Extract the (X, Y) coordinate from the center of the cell holding the provided text.  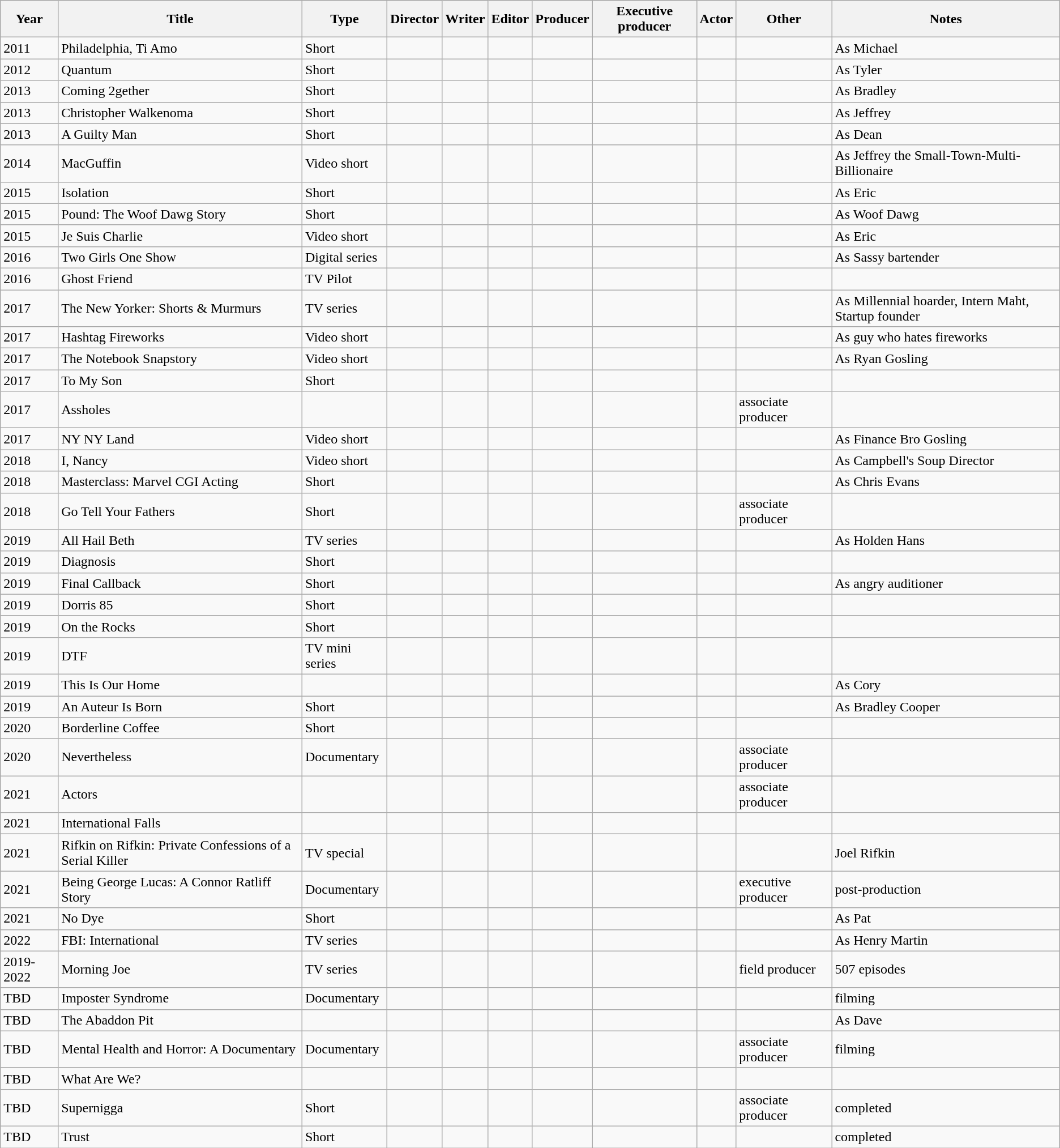
As Sassy bartender (946, 257)
As guy who hates fireworks (946, 338)
executive producer (784, 889)
Quantum (180, 70)
Type (344, 19)
Je Suis Charlie (180, 236)
This Is Our Home (180, 685)
As Bradley (946, 91)
post-production (946, 889)
Hashtag Fireworks (180, 338)
Dorris 85 (180, 605)
Ghost Friend (180, 279)
An Auteur Is Born (180, 706)
As Millennial hoarder, Intern Maht, Startup founder (946, 308)
FBI: International (180, 940)
Notes (946, 19)
Editor (510, 19)
To My Son (180, 381)
Christopher Walkenoma (180, 113)
TV mini series (344, 656)
As Pat (946, 919)
On the Rocks (180, 626)
Rifkin on Rifkin: Private Confessions of a Serial Killer (180, 853)
As Cory (946, 685)
The Abaddon Pit (180, 1020)
As Finance Bro Gosling (946, 439)
No Dye (180, 919)
Supernigga (180, 1108)
Coming 2gether (180, 91)
Other (784, 19)
Actors (180, 794)
Isolation (180, 193)
As Dave (946, 1020)
2022 (29, 940)
As Jeffrey the Small-Town-Multi-Billionaire (946, 163)
As Bradley Cooper (946, 706)
Title (180, 19)
Borderline Coffee (180, 728)
NY NY Land (180, 439)
Diagnosis (180, 562)
The Notebook Snapstory (180, 359)
Go Tell Your Fathers (180, 511)
As Holden Hans (946, 540)
As Chris Evans (946, 482)
Morning Joe (180, 970)
TV special (344, 853)
Digital series (344, 257)
As Michael (946, 48)
2019-2022 (29, 970)
All Hail Beth (180, 540)
Philadelphia, Ti Amo (180, 48)
As Ryan Gosling (946, 359)
I, Nancy (180, 460)
What Are We? (180, 1078)
field producer (784, 970)
International Falls (180, 823)
Actor (716, 19)
As Woof Dawg (946, 214)
Assholes (180, 410)
2014 (29, 163)
Director (414, 19)
Two Girls One Show (180, 257)
2011 (29, 48)
Nevertheless (180, 758)
As Campbell's Soup Director (946, 460)
Producer (563, 19)
2012 (29, 70)
Joel Rifkin (946, 853)
Executive producer (644, 19)
As Tyler (946, 70)
Being George Lucas: A Connor Ratliff Story (180, 889)
DTF (180, 656)
Writer (465, 19)
As Henry Martin (946, 940)
A Guilty Man (180, 134)
Trust (180, 1137)
Final Callback (180, 583)
As Dean (946, 134)
Masterclass: Marvel CGI Acting (180, 482)
Mental Health and Horror: A Documentary (180, 1049)
TV Pilot (344, 279)
Imposter Syndrome (180, 998)
MacGuffin (180, 163)
As angry auditioner (946, 583)
507 episodes (946, 970)
Pound: The Woof Dawg Story (180, 214)
As Jeffrey (946, 113)
Year (29, 19)
The New Yorker: Shorts & Murmurs (180, 308)
